From the cell containing the given text, extract its center point as (X, Y) coordinate. 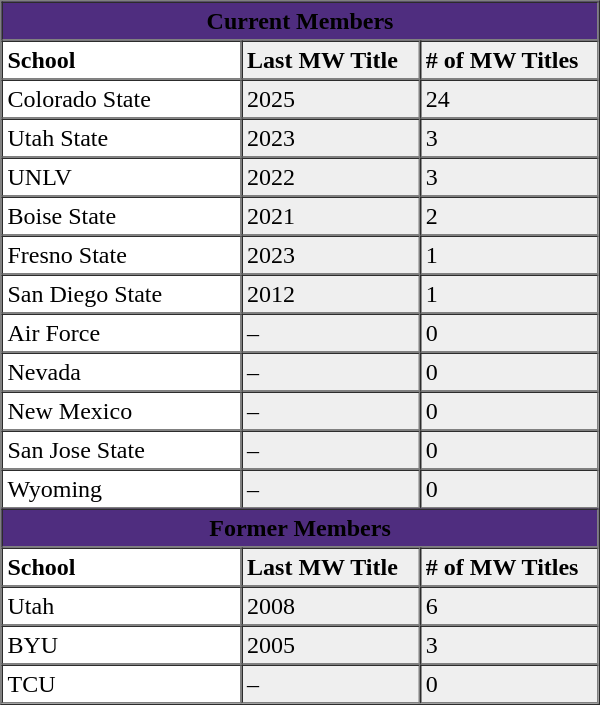
BYU (122, 646)
2022 (330, 178)
2008 (330, 606)
6 (510, 606)
New Mexico (122, 412)
UNLV (122, 178)
San Diego State (122, 294)
2 (510, 216)
Nevada (122, 372)
Fresno State (122, 256)
Former Members (300, 528)
2005 (330, 646)
Boise State (122, 216)
24 (510, 100)
2025 (330, 100)
2021 (330, 216)
San Jose State (122, 450)
Wyoming (122, 490)
TCU (122, 684)
Utah (122, 606)
Current Members (300, 22)
Colorado State (122, 100)
2012 (330, 294)
Utah State (122, 138)
Air Force (122, 334)
